Return [X, Y] of the center of cell containing provided text 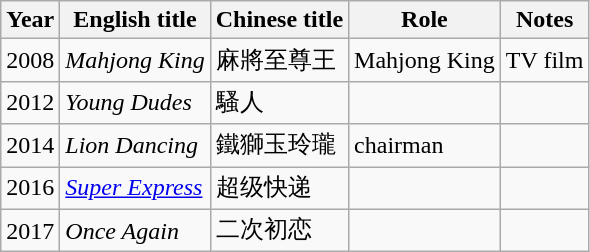
chairman [425, 146]
TV film [544, 60]
2016 [30, 188]
Notes [544, 20]
English title [135, 20]
2017 [30, 230]
Once Again [135, 230]
Role [425, 20]
Lion Dancing [135, 146]
Chinese title [279, 20]
2008 [30, 60]
Year [30, 20]
二次初恋 [279, 230]
騷人 [279, 102]
超级快递 [279, 188]
Young Dudes [135, 102]
2014 [30, 146]
麻將至尊王 [279, 60]
2012 [30, 102]
Super Express [135, 188]
鐵獅玉玲瓏 [279, 146]
